Determine the [x, y] coordinate at the center of the cell enclosing the given text.  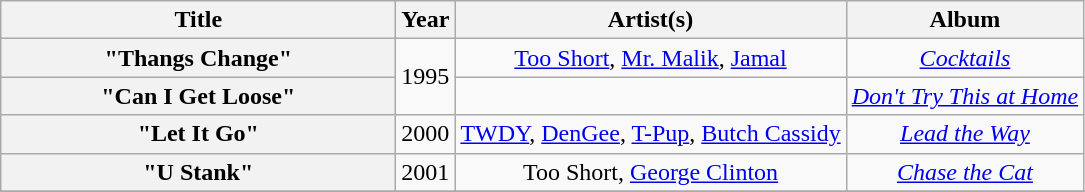
Title [198, 20]
Artist(s) [650, 20]
Chase the Cat [965, 172]
Too Short, George Clinton [650, 172]
Album [965, 20]
Too Short, Mr. Malik, Jamal [650, 58]
2001 [426, 172]
Cocktails [965, 58]
"Thangs Change" [198, 58]
"Can I Get Loose" [198, 96]
1995 [426, 77]
Lead the Way [965, 134]
"U Stank" [198, 172]
TWDY, DenGee, T-Pup, Butch Cassidy [650, 134]
"Let It Go" [198, 134]
Year [426, 20]
Don't Try This at Home [965, 96]
2000 [426, 134]
